Determine the (X, Y) coordinate at the center of the cell enclosing the given text.  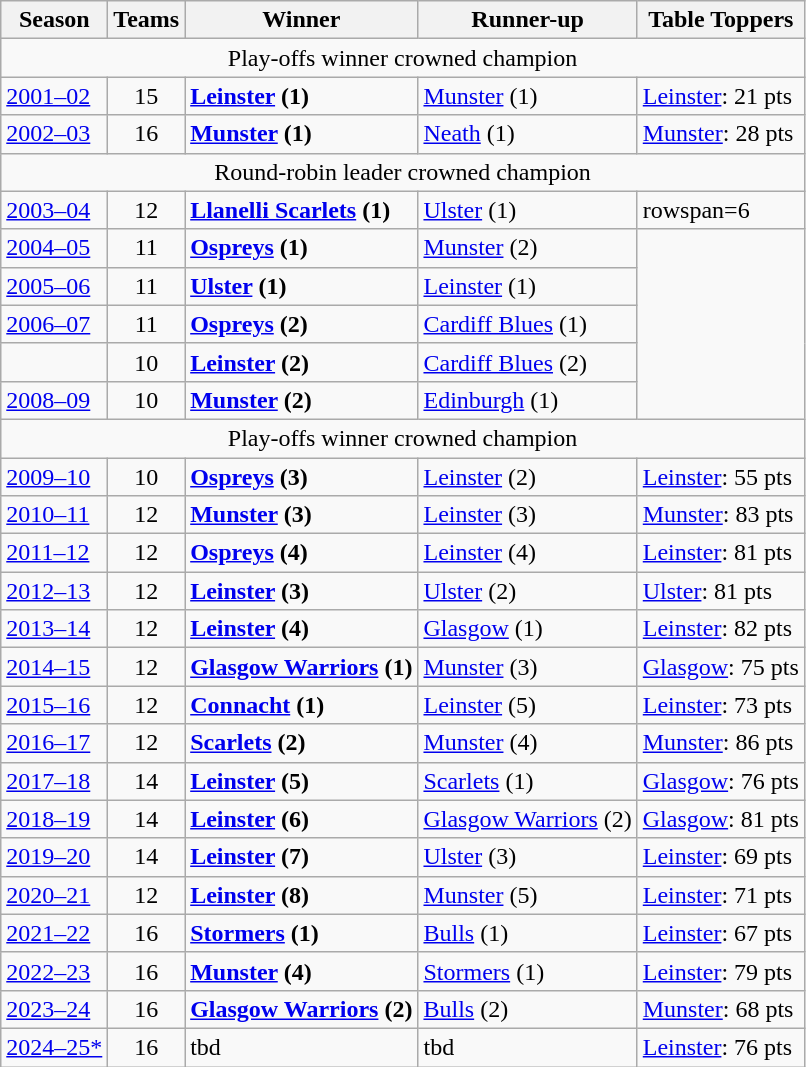
2024–25* (54, 1047)
Leinster: 79 pts (720, 971)
2021–22 (54, 933)
15 (146, 96)
Teams (146, 20)
Glasgow Warriors (1) (302, 667)
Ulster (3) (528, 857)
Winner (302, 20)
Leinster: 71 pts (720, 895)
Ospreys (1) (302, 248)
2002–03 (54, 134)
Munster (5) (528, 895)
Leinster: 82 pts (720, 629)
2015–16 (54, 705)
Leinster: 76 pts (720, 1047)
Ulster: 81 pts (720, 591)
2013–14 (54, 629)
Llanelli Scarlets (1) (302, 210)
Cardiff Blues (2) (528, 362)
Bulls (1) (528, 933)
Leinster: 55 pts (720, 477)
Leinster: 69 pts (720, 857)
Neath (1) (528, 134)
2018–19 (54, 819)
Ospreys (2) (302, 324)
Leinster: 21 pts (720, 96)
Table Toppers (720, 20)
2001–02 (54, 96)
2012–13 (54, 591)
Round-robin leader crowned champion (403, 172)
Glasgow: 75 pts (720, 667)
2011–12 (54, 553)
2022–23 (54, 971)
Leinster (8) (302, 895)
Ospreys (4) (302, 553)
Glasgow: 76 pts (720, 781)
Scarlets (2) (302, 743)
2017–18 (54, 781)
Glasgow: 81 pts (720, 819)
Munster: 68 pts (720, 1009)
Munster: 28 pts (720, 134)
Season (54, 20)
2005–06 (54, 286)
Leinster (7) (302, 857)
2019–20 (54, 857)
Leinster: 67 pts (720, 933)
2023–24 (54, 1009)
2006–07 (54, 324)
2016–17 (54, 743)
2003–04 (54, 210)
Runner-up (528, 20)
Ospreys (3) (302, 477)
2004–05 (54, 248)
2010–11 (54, 515)
Ulster (2) (528, 591)
Scarlets (1) (528, 781)
Cardiff Blues (1) (528, 324)
Glasgow (1) (528, 629)
2008–09 (54, 400)
Munster: 86 pts (720, 743)
Leinster: 81 pts (720, 553)
2009–10 (54, 477)
Bulls (2) (528, 1009)
Leinster: 73 pts (720, 705)
2020–21 (54, 895)
Edinburgh (1) (528, 400)
Connacht (1) (302, 705)
Leinster (6) (302, 819)
Munster: 83 pts (720, 515)
rowspan=6 (720, 210)
2014–15 (54, 667)
